Search for the cell housing the specified text and yield its (X, Y) center coordinate. 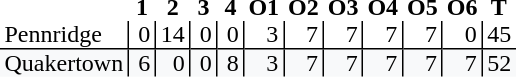
52 (499, 63)
6 (142, 63)
45 (499, 35)
14 (172, 35)
Pennridge (64, 35)
8 (230, 63)
Quakertown (64, 63)
